Output the (x, y) coordinate of the center of the cell containing the given text.  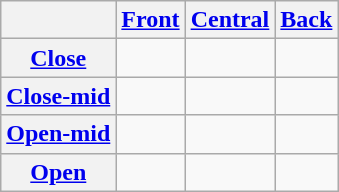
Central (230, 20)
Close-mid (58, 96)
Front (150, 20)
Open-mid (58, 134)
Open (58, 172)
Back (306, 20)
Close (58, 58)
